Scan for the cell matching the given text and deliver its (X, Y) coordinate at center. 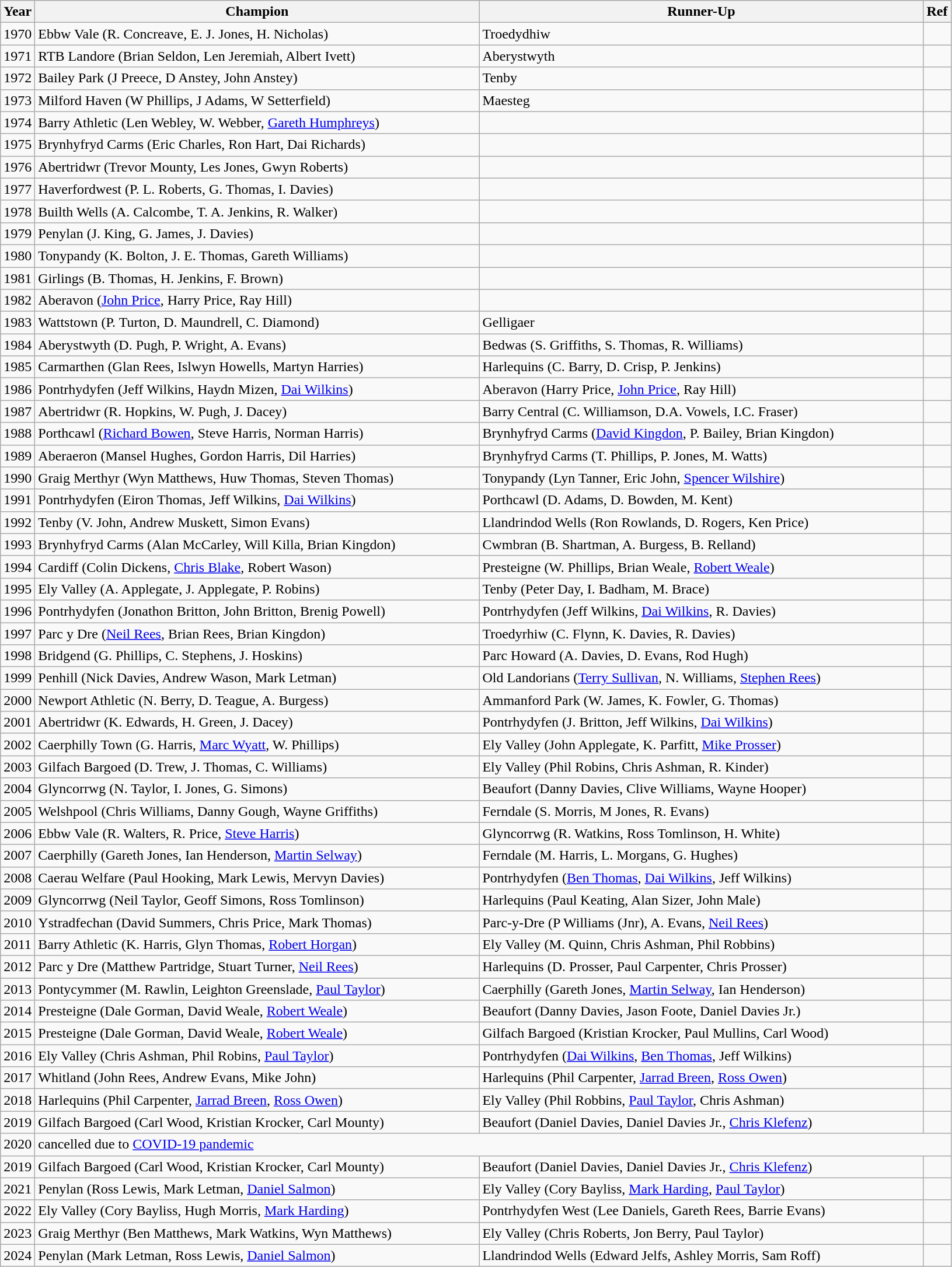
1987 (18, 411)
2016 (18, 1056)
Glyncorrwg (Neil Taylor, Geoff Simons, Ross Tomlinson) (257, 900)
2003 (18, 767)
Caerphilly (Gareth Jones, Martin Selway, Ian Henderson) (702, 989)
Glyncorrwg (R. Watkins, Ross Tomlinson, H. White) (702, 833)
Parc-y-Dre (P Williams (Jnr), A. Evans, Neil Rees) (702, 922)
Aberaeron (Mansel Hughes, Gordon Harris, Dil Harries) (257, 456)
Penhill (Nick Davies, Andrew Wason, Mark Letman) (257, 678)
Tonypandy (Lyn Tanner, Eric John, Spencer Wilshire) (702, 478)
Maesteg (702, 100)
Ely Valley (Chris Roberts, Jon Berry, Paul Taylor) (702, 1233)
Ely Valley (John Applegate, K. Parfitt, Mike Prosser) (702, 745)
Barry Athletic (Len Webley, W. Webber, Gareth Humphreys) (257, 123)
Ferndale (S. Morris, M Jones, R. Evans) (702, 811)
Beaufort (Danny Davies, Jason Foote, Daniel Davies Jr.) (702, 1011)
1979 (18, 233)
Ref (937, 12)
Parc y Dre (Neil Rees, Brian Rees, Brian Kingdon) (257, 633)
Girlings (B. Thomas, H. Jenkins, F. Brown) (257, 278)
2005 (18, 811)
Cardiff (Colin Dickens, Chris Blake, Robert Wason) (257, 567)
1996 (18, 611)
Pontrhydyfen West (Lee Daniels, Gareth Rees, Barrie Evans) (702, 1211)
Pontrhydyfen (Dai Wilkins, Ben Thomas, Jeff Wilkins) (702, 1056)
1991 (18, 500)
Aberystwyth (702, 56)
2008 (18, 878)
1982 (18, 301)
Porthcawl (Richard Bowen, Steve Harris, Norman Harris) (257, 434)
2006 (18, 833)
1995 (18, 589)
Pontrhydyfen (Ben Thomas, Dai Wilkins, Jeff Wilkins) (702, 878)
2017 (18, 1078)
Aberavon (John Price, Harry Price, Ray Hill) (257, 301)
2014 (18, 1011)
1981 (18, 278)
2020 (18, 1144)
Abertridwr (K. Edwards, H. Green, J. Dacey) (257, 722)
Wattstown (P. Turton, D. Maundrell, C. Diamond) (257, 323)
1971 (18, 56)
Ely Valley (Cory Bayliss, Mark Harding, Paul Taylor) (702, 1189)
Champion (257, 12)
Pontrhydyfen (Jeff Wilkins, Dai Wilkins, R. Davies) (702, 611)
1999 (18, 678)
1980 (18, 256)
2011 (18, 944)
2012 (18, 966)
2018 (18, 1100)
Graig Merthyr (Wyn Matthews, Huw Thomas, Steven Thomas) (257, 478)
Tenby (702, 78)
1976 (18, 167)
Gelligaer (702, 323)
1986 (18, 389)
Cwmbran (B. Shartman, A. Burgess, B. Relland) (702, 545)
2013 (18, 989)
1997 (18, 633)
Beaufort (Danny Davies, Clive Williams, Wayne Hooper) (702, 789)
2010 (18, 922)
Ely Valley (A. Applegate, J. Applegate, P. Robins) (257, 589)
Llandrindod Wells (Edward Jelfs, Ashley Morris, Sam Roff) (702, 1255)
Brynhyfryd Carms (Alan McCarley, Will Killa, Brian Kingdon) (257, 545)
Ebbw Vale (R. Concreave, E. J. Jones, H. Nicholas) (257, 34)
1975 (18, 145)
Harlequins (C. Barry, D. Crisp, P. Jenkins) (702, 367)
Ely Valley (Phil Robbins, Paul Taylor, Chris Ashman) (702, 1100)
2015 (18, 1034)
Builth Wells (A. Calcombe, T. A. Jenkins, R. Walker) (257, 211)
1989 (18, 456)
Aberystwyth (D. Pugh, P. Wright, A. Evans) (257, 345)
1977 (18, 189)
Whitland (John Rees, Andrew Evans, Mike John) (257, 1078)
2000 (18, 700)
1994 (18, 567)
Runner-Up (702, 12)
Bridgend (G. Phillips, C. Stephens, J. Hoskins) (257, 656)
1990 (18, 478)
Caerau Welfare (Paul Hooking, Mark Lewis, Mervyn Davies) (257, 878)
Brynhyfryd Carms (David Kingdon, P. Bailey, Brian Kingdon) (702, 434)
Penylan (Mark Letman, Ross Lewis, Daniel Salmon) (257, 1255)
Abertridwr (R. Hopkins, W. Pugh, J. Dacey) (257, 411)
Haverfordwest (P. L. Roberts, G. Thomas, I. Davies) (257, 189)
Porthcawl (D. Adams, D. Bowden, M. Kent) (702, 500)
2001 (18, 722)
1985 (18, 367)
1970 (18, 34)
Gilfach Bargoed (Kristian Krocker, Paul Mullins, Carl Wood) (702, 1034)
2023 (18, 1233)
2009 (18, 900)
Parc Howard (A. Davies, D. Evans, Rod Hugh) (702, 656)
RTB Landore (Brian Seldon, Len Jeremiah, Albert Ivett) (257, 56)
1983 (18, 323)
Bedwas (S. Griffiths, S. Thomas, R. Williams) (702, 345)
Ferndale (M. Harris, L. Morgans, G. Hughes) (702, 856)
2002 (18, 745)
Penylan (J. King, G. James, J. Davies) (257, 233)
Caerphilly (Gareth Jones, Ian Henderson, Martin Selway) (257, 856)
Welshpool (Chris Williams, Danny Gough, Wayne Griffiths) (257, 811)
1993 (18, 545)
Abertridwr (Trevor Mounty, Les Jones, Gwyn Roberts) (257, 167)
Barry Athletic (K. Harris, Glyn Thomas, Robert Horgan) (257, 944)
Brynhyfryd Carms (Eric Charles, Ron Hart, Dai Richards) (257, 145)
Pontrhydyfen (J. Britton, Jeff Wilkins, Dai Wilkins) (702, 722)
Harlequins (Paul Keating, Alan Sizer, John Male) (702, 900)
1973 (18, 100)
Ammanford Park (W. James, K. Fowler, G. Thomas) (702, 700)
Pontrhydyfen (Jeff Wilkins, Haydn Mizen, Dai Wilkins) (257, 389)
Troedyrhiw (C. Flynn, K. Davies, R. Davies) (702, 633)
Tenby (V. John, Andrew Muskett, Simon Evans) (257, 522)
Parc y Dre (Matthew Partridge, Stuart Turner, Neil Rees) (257, 966)
Gilfach Bargoed (D. Trew, J. Thomas, C. Williams) (257, 767)
Ely Valley (Phil Robins, Chris Ashman, R. Kinder) (702, 767)
Penylan (Ross Lewis, Mark Letman, Daniel Salmon) (257, 1189)
1974 (18, 123)
1988 (18, 434)
Barry Central (C. Williamson, D.A. Vowels, I.C. Fraser) (702, 411)
2004 (18, 789)
Ebbw Vale (R. Walters, R. Price, Steve Harris) (257, 833)
Carmarthen (Glan Rees, Islwyn Howells, Martyn Harries) (257, 367)
Pontrhydyfen (Jonathon Britton, John Britton, Brenig Powell) (257, 611)
1972 (18, 78)
cancelled due to COVID-19 pandemic (493, 1144)
Ystradfechan (David Summers, Chris Price, Mark Thomas) (257, 922)
Old Landorians (Terry Sullivan, N. Williams, Stephen Rees) (702, 678)
Caerphilly Town (G. Harris, Marc Wyatt, W. Phillips) (257, 745)
1992 (18, 522)
Llandrindod Wells (Ron Rowlands, D. Rogers, Ken Price) (702, 522)
Newport Athletic (N. Berry, D. Teague, A. Burgess) (257, 700)
Pontrhydyfen (Eiron Thomas, Jeff Wilkins, Dai Wilkins) (257, 500)
2024 (18, 1255)
2022 (18, 1211)
Ely Valley (Cory Bayliss, Hugh Morris, Mark Harding) (257, 1211)
1984 (18, 345)
Ely Valley (Chris Ashman, Phil Robins, Paul Taylor) (257, 1056)
Glyncorrwg (N. Taylor, I. Jones, G. Simons) (257, 789)
Bailey Park (J Preece, D Anstey, John Anstey) (257, 78)
Year (18, 12)
Tenby (Peter Day, I. Badham, M. Brace) (702, 589)
Harlequins (D. Prosser, Paul Carpenter, Chris Prosser) (702, 966)
Presteigne (W. Phillips, Brian Weale, Robert Weale) (702, 567)
1998 (18, 656)
Pontycymmer (M. Rawlin, Leighton Greenslade, Paul Taylor) (257, 989)
Aberavon (Harry Price, John Price, Ray Hill) (702, 389)
Graig Merthyr (Ben Matthews, Mark Watkins, Wyn Matthews) (257, 1233)
1978 (18, 211)
2007 (18, 856)
Brynhyfryd Carms (T. Phillips, P. Jones, M. Watts) (702, 456)
Milford Haven (W Phillips, J Adams, W Setterfield) (257, 100)
Troedydhiw (702, 34)
Ely Valley (M. Quinn, Chris Ashman, Phil Robbins) (702, 944)
Tonypandy (K. Bolton, J. E. Thomas, Gareth Williams) (257, 256)
2021 (18, 1189)
